Return [X, Y] of the center of cell containing provided text 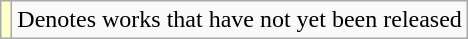
Denotes works that have not yet been released [240, 20]
